Identify which cell holds the provided text, then report its (x, y) central coordinate. 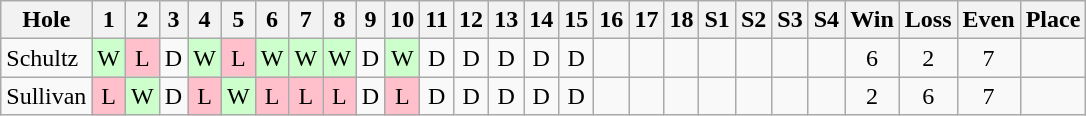
Hole (46, 20)
11 (437, 20)
Even (988, 20)
14 (542, 20)
5 (238, 20)
12 (472, 20)
Loss (928, 20)
8 (340, 20)
15 (576, 20)
S2 (753, 20)
18 (682, 20)
Schultz (46, 58)
S4 (826, 20)
17 (646, 20)
13 (506, 20)
S3 (790, 20)
Win (872, 20)
Place (1053, 20)
S1 (717, 20)
Sullivan (46, 96)
3 (173, 20)
10 (402, 20)
1 (109, 20)
16 (612, 20)
4 (205, 20)
9 (370, 20)
